Find where the given text appears and provide that cell's center as [X, Y] coordinate. 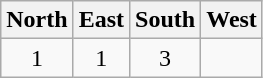
South [166, 20]
East [101, 20]
North [37, 20]
West [232, 20]
3 [166, 58]
